Search for the cell housing the specified text and yield its (x, y) center coordinate. 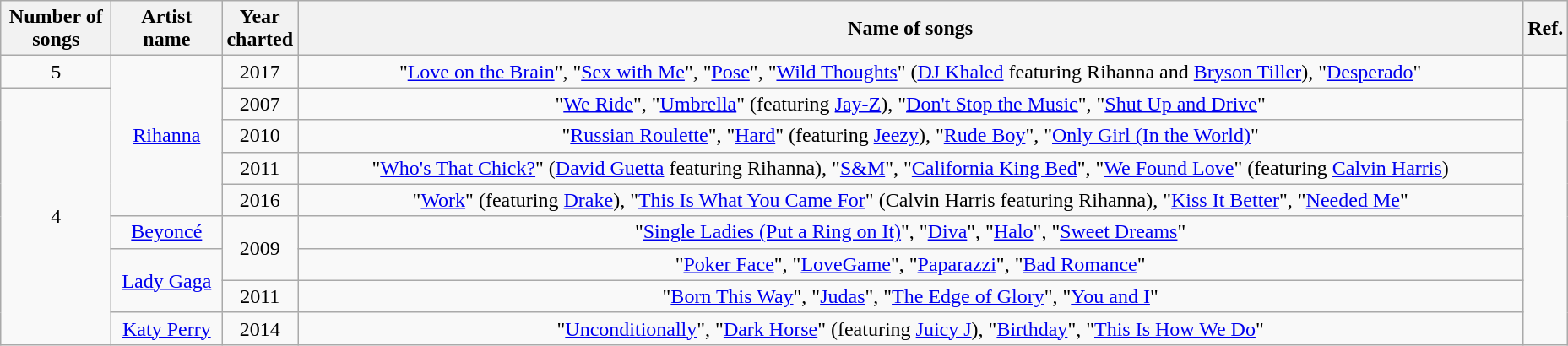
2007 (260, 104)
Artist name (167, 29)
"Work" (featuring Drake), "This Is What You Came For" (Calvin Harris featuring Rihanna), "Kiss It Better", "Needed Me" (910, 200)
"Russian Roulette", "Hard" (featuring Jeezy), "Rude Boy", "Only Girl (In the World)" (910, 136)
Ref. (1545, 29)
"Single Ladies (Put a Ring on It)", "Diva", "Halo", "Sweet Dreams" (910, 232)
2017 (260, 72)
2010 (260, 136)
"Who's That Chick?" (David Guetta featuring Rihanna), "S&M", "California King Bed", "We Found Love" (featuring Calvin Harris) (910, 168)
"Unconditionally", "Dark Horse" (featuring Juicy J), "Birthday", "This Is How We Do" (910, 328)
Year charted (260, 29)
2009 (260, 248)
"Love on the Brain", "Sex with Me", "Pose", "Wild Thoughts" (DJ Khaled featuring Rihanna and Bryson Tiller), "Desperado" (910, 72)
Lady Gaga (167, 280)
"We Ride", "Umbrella" (featuring Jay-Z), "Don't Stop the Music", "Shut Up and Drive" (910, 104)
"Born This Way", "Judas", "The Edge of Glory", "You and I" (910, 296)
Beyoncé (167, 232)
Name of songs (910, 29)
Rihanna (167, 136)
Number of songs (56, 29)
2014 (260, 328)
"Poker Face", "LoveGame", "Paparazzi", "Bad Romance" (910, 264)
5 (56, 72)
Katy Perry (167, 328)
2016 (260, 200)
4 (56, 216)
